Search for the cell housing the specified text and yield its (X, Y) center coordinate. 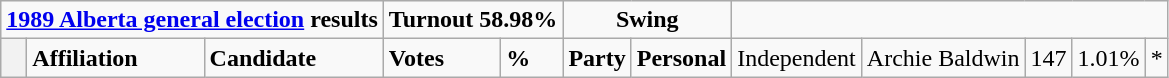
Candidate (294, 58)
Votes (442, 58)
Independent (797, 58)
Archie Baldwin (943, 58)
147 (1048, 58)
* (1156, 58)
Turnout 58.98% (473, 20)
Swing (648, 20)
1989 Alberta general election results (192, 20)
Personal (681, 58)
1.01% (1108, 58)
Affiliation (116, 58)
Party (597, 58)
% (532, 58)
